Determine the [x, y] coordinate at the center of the cell enclosing the given text.  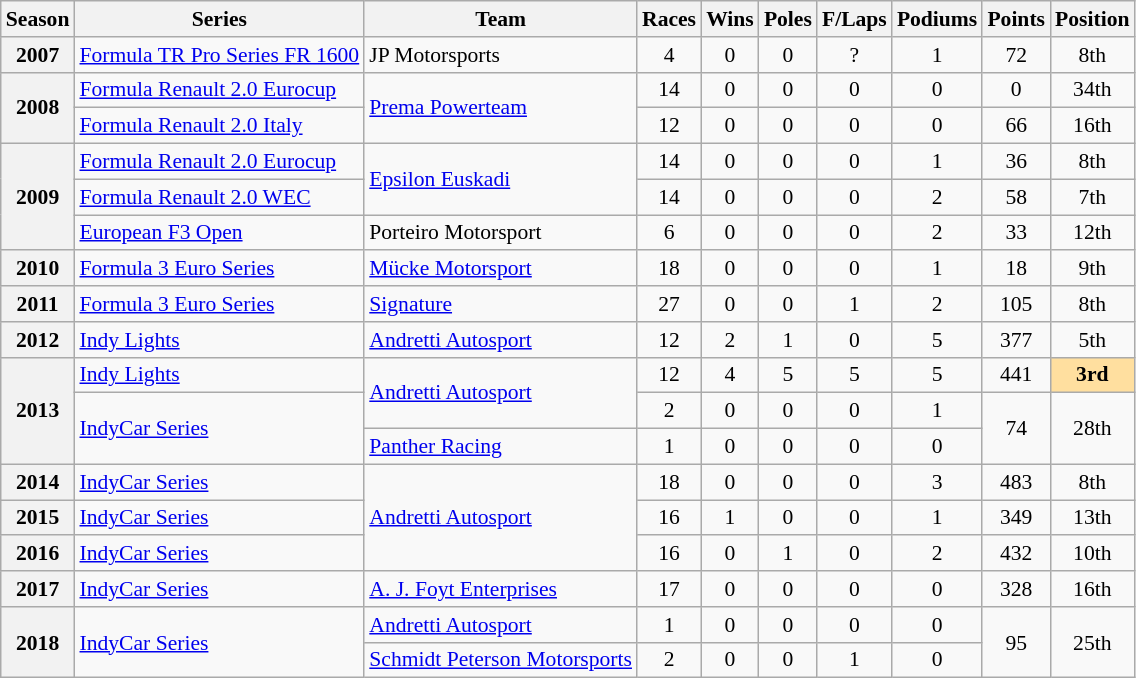
JP Motorsports [500, 55]
Formula TR Pro Series FR 1600 [219, 55]
483 [1016, 482]
Epsilon Euskadi [500, 180]
Mücke Motorsport [500, 269]
2010 [38, 269]
74 [1016, 428]
Points [1016, 19]
A. J. Foyt Enterprises [500, 589]
Wins [730, 19]
2007 [38, 55]
Schmidt Peterson Motorsports [500, 660]
95 [1016, 642]
2011 [38, 304]
441 [1016, 375]
25th [1092, 642]
Season [38, 19]
5th [1092, 340]
72 [1016, 55]
2013 [38, 410]
Series [219, 19]
Signature [500, 304]
12th [1092, 233]
Formula Renault 2.0 Italy [219, 126]
European F3 Open [219, 233]
2008 [38, 108]
105 [1016, 304]
349 [1016, 518]
Prema Powerteam [500, 108]
13th [1092, 518]
33 [1016, 233]
6 [669, 233]
2015 [38, 518]
66 [1016, 126]
Team [500, 19]
Position [1092, 19]
34th [1092, 90]
2012 [38, 340]
2017 [38, 589]
328 [1016, 589]
7th [1092, 197]
2014 [38, 482]
Podiums [938, 19]
17 [669, 589]
432 [1016, 554]
Poles [788, 19]
377 [1016, 340]
2016 [38, 554]
58 [1016, 197]
F/Laps [854, 19]
Porteiro Motorsport [500, 233]
2018 [38, 642]
Races [669, 19]
Panther Racing [500, 447]
3rd [1092, 375]
36 [1016, 162]
10th [1092, 554]
? [854, 55]
27 [669, 304]
28th [1092, 428]
Formula Renault 2.0 WEC [219, 197]
9th [1092, 269]
3 [938, 482]
2009 [38, 198]
